Find where the given text appears and provide that cell's center as [X, Y] coordinate. 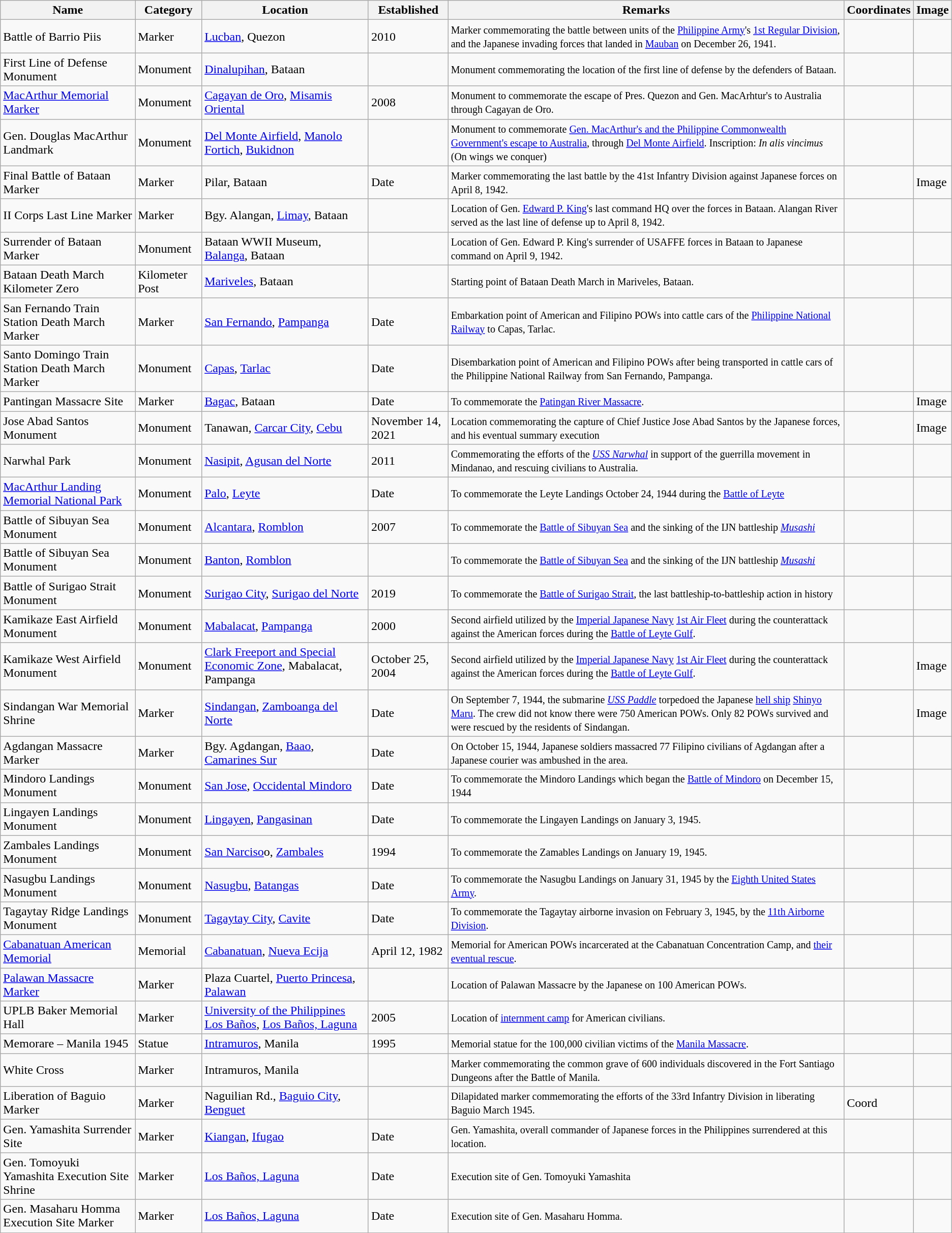
Gen. Douglas MacArthur Landmark [68, 142]
To commemorate the Nasugbu Landings on January 31, 1945 by the Eighth United States Army. [646, 885]
Bgy. Agdangan, Baao, Camarines Sur [285, 753]
To commemorate the Lingayen Landings on January 3, 1945. [646, 819]
Mabalacat, Pampanga [285, 626]
Starting point of Bataan Death March in Mariveles, Bataan. [646, 282]
Commemorating the efforts of the USS Narwhal in support of the guerrilla movement in Mindanao, and rescuing civilians to Australia. [646, 461]
MacArthur Memorial Marker [68, 103]
Narwhal Park [68, 461]
To commemorate the Tagaytay airborne invasion on February 3, 1945, by the 11th Airborne Division. [646, 918]
October 25, 2004 [408, 666]
2011 [408, 461]
Lingayen, Pangasinan [285, 819]
Name [68, 10]
Memorial for American POWs incarcerated at the Cabanatuan Concentration Camp, and their eventual rescue. [646, 951]
Santo Domingo Train Station Death March Marker [68, 368]
Tanawan, Carcar City, Cebu [285, 427]
II Corps Last Line Marker [68, 216]
Naguilian Rd., Baguio City, Benguet [285, 1103]
Memorare – Manila 1945 [68, 1044]
Tagaytay Ridge Landings Monument [68, 918]
Gen. Yamashita Surrender Site [68, 1136]
UPLB Baker Memorial Hall [68, 1018]
Bagac, Bataan [285, 401]
Monument to commemorate the escape of Pres. Quezon and Gen. MacArhtur's to Australia through Cagayan de Oro. [646, 103]
To commemorate the Leyte Landings October 24, 1944 during the Battle of Leyte [646, 494]
Sindangan, Zamboanga del Norte [285, 713]
Monument commemorating the location of the first line of defense by the defenders of Bataan. [646, 69]
Palawan Massacre Marker [68, 984]
Bataan Death March Kilometer Zero [68, 282]
To commemorate the Zamables Landings on January 19, 1945. [646, 852]
Embarkation point of American and Filipino POWs into cattle cars of the Philippine National Railway to Capas, Tarlac. [646, 321]
Kiangan, Ifugao [285, 1136]
2019 [408, 593]
Alcantara, Romblon [285, 527]
Location commemorating the capture of Chief Justice Jose Abad Santos by the Japanese forces, and his eventual summary execution [646, 427]
Mariveles, Bataan [285, 282]
Zambales Landings Monument [68, 852]
San Fernando Train Station Death March Marker [68, 321]
Statue [169, 1044]
Del Monte Airfield, Manolo Fortich, Bukidnon [285, 142]
1995 [408, 1044]
University of the Philippines Los Baños, Los Baños, Laguna [285, 1018]
Palo, Leyte [285, 494]
Kilometer Post [169, 282]
Final Battle of Bataan Marker [68, 182]
Location of Gen. Edward P. King's last command HQ over the forces in Bataan. Alangan River served as the last line of defense up to April 8, 1942. [646, 216]
San Fernando, Pampanga [285, 321]
Sindangan War Memorial Shrine [68, 713]
Dinalupihan, Bataan [285, 69]
Capas, Tarlac [285, 368]
On October 15, 1944, Japanese soldiers massacred 77 Filipino civilians of Agdangan after a Japanese courier was ambushed in the area. [646, 753]
1994 [408, 852]
Location of Palawan Massacre by the Japanese on 100 American POWs. [646, 984]
Cabanatuan American Memorial [68, 951]
November 14, 2021 [408, 427]
Lucban, Quezon [285, 37]
San Narcisoo, Zambales [285, 852]
Tagaytay City, Cavite [285, 918]
Bataan WWII Museum, Balanga, Bataan [285, 248]
Coord [879, 1103]
Nasugbu Landings Monument [68, 885]
Pantingan Massacre Site [68, 401]
Location of internment camp for American civilians. [646, 1018]
Gen. Masaharu Homma Execution Site Marker [68, 1216]
Plaza Cuartel, Puerto Princesa, Palawan [285, 984]
Cagayan de Oro, Misamis Oriental [285, 103]
2000 [408, 626]
Location [285, 10]
Agdangan Massacre Marker [68, 753]
Pilar, Bataan [285, 182]
First Line of Defense Monument [68, 69]
Kamikaze West Airfield Monument [68, 666]
Coordinates [879, 10]
Surigao City, Surigao del Norte [285, 593]
Category [169, 10]
Gen. Yamashita, overall commander of Japanese forces in the Philippines surrendered at this location. [646, 1136]
San Jose, Occidental Mindoro [285, 786]
Battle of Barrio Piis [68, 37]
Cabanatuan, Nueva Ecija [285, 951]
Nasipit, Agusan del Norte [285, 461]
Lingayen Landings Monument [68, 819]
Jose Abad Santos Monument [68, 427]
Marker commemorating the common grave of 600 individuals discovered in the Fort Santiago Dungeons after the Battle of Manila. [646, 1070]
Clark Freeport and Special Economic Zone, Mabalacat, Pampanga [285, 666]
To commemorate the Mindoro Landings which began the Battle of Mindoro on December 15, 1944 [646, 786]
Mindoro Landings Monument [68, 786]
Memorial statue for the 100,000 civilian victims of the Manila Massacre. [646, 1044]
2010 [408, 37]
Banton, Romblon [285, 560]
Kamikaze East Airfield Monument [68, 626]
2005 [408, 1018]
Nasugbu, Batangas [285, 885]
2008 [408, 103]
Bgy. Alangan, Limay, Bataan [285, 216]
Established [408, 10]
Execution site of Gen. Tomoyuki Yamashita [646, 1176]
Memorial [169, 951]
Battle of Surigao Strait Monument [68, 593]
MacArthur Landing Memorial National Park [68, 494]
Remarks [646, 10]
2007 [408, 527]
To commemorate the Battle of Surigao Strait, the last battleship-to-battleship action in history [646, 593]
Gen. Tomoyuki Yamashita Execution Site Shrine [68, 1176]
April 12, 1982 [408, 951]
To commemorate the Patingan River Massacre. [646, 401]
Location of Gen. Edward P. King's surrender of USAFFE forces in Bataan to Japanese command on April 9, 1942. [646, 248]
Surrender of Bataan Marker [68, 248]
Marker commemorating the last battle by the 41st Infantry Division against Japanese forces on April 8, 1942. [646, 182]
White Cross [68, 1070]
Execution site of Gen. Masaharu Homma. [646, 1216]
Dilapidated marker commemorating the efforts of the 33rd Infantry Division in liberating Baguio March 1945. [646, 1103]
Liberation of Baguio Marker [68, 1103]
